Extract the (x, y) coordinate from the center of the cell holding the provided text.  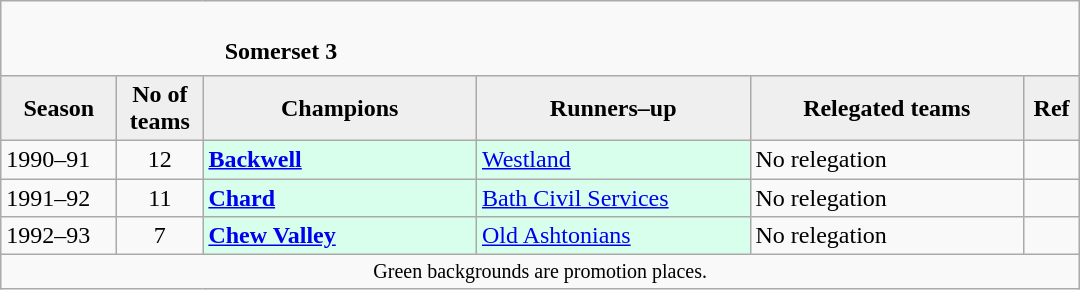
Runners–up (613, 108)
7 (160, 236)
Chew Valley (340, 236)
Green backgrounds are promotion places. (540, 272)
1990–91 (59, 159)
Westland (613, 159)
Champions (340, 108)
Bath Civil Services (613, 197)
Ref (1052, 108)
12 (160, 159)
Backwell (340, 159)
1992–93 (59, 236)
Old Ashtonians (613, 236)
No of teams (160, 108)
1991–92 (59, 197)
Relegated teams (887, 108)
11 (160, 197)
Chard (340, 197)
Season (59, 108)
